Pinpoint the cell where the given text exists, returning its (X, Y) midpoint coordinate. 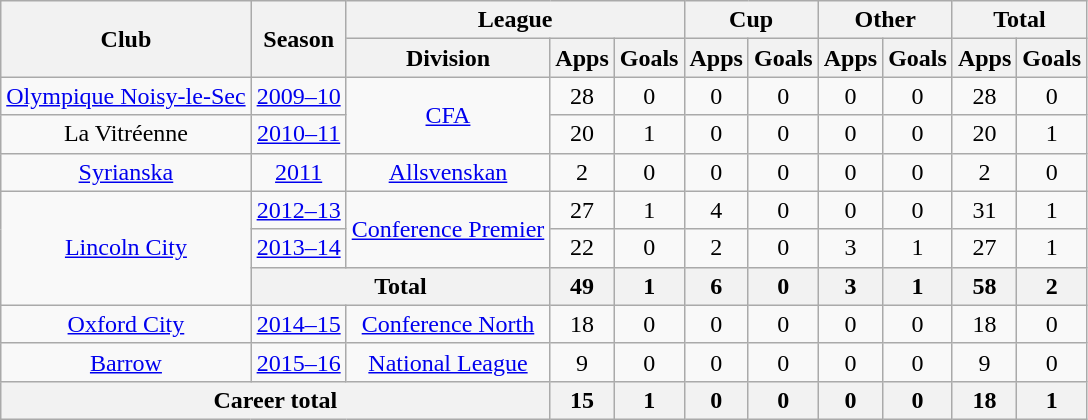
Conference Premier (448, 229)
22 (582, 248)
2009–10 (298, 96)
Season (298, 39)
Other (885, 20)
Allsvenskan (448, 172)
58 (984, 286)
La Vitréenne (126, 134)
2013–14 (298, 248)
Club (126, 39)
2014–15 (298, 324)
49 (582, 286)
4 (716, 210)
Syrianska (126, 172)
31 (984, 210)
15 (582, 400)
League (515, 20)
CFA (448, 115)
Conference North (448, 324)
Cup (751, 20)
2010–11 (298, 134)
2011 (298, 172)
Career total (276, 400)
Oxford City (126, 324)
Barrow (126, 362)
National League (448, 362)
Olympique Noisy-le-Sec (126, 96)
2015–16 (298, 362)
Lincoln City (126, 248)
2012–13 (298, 210)
Division (448, 58)
6 (716, 286)
